Return (x, y) of the center of cell containing provided text 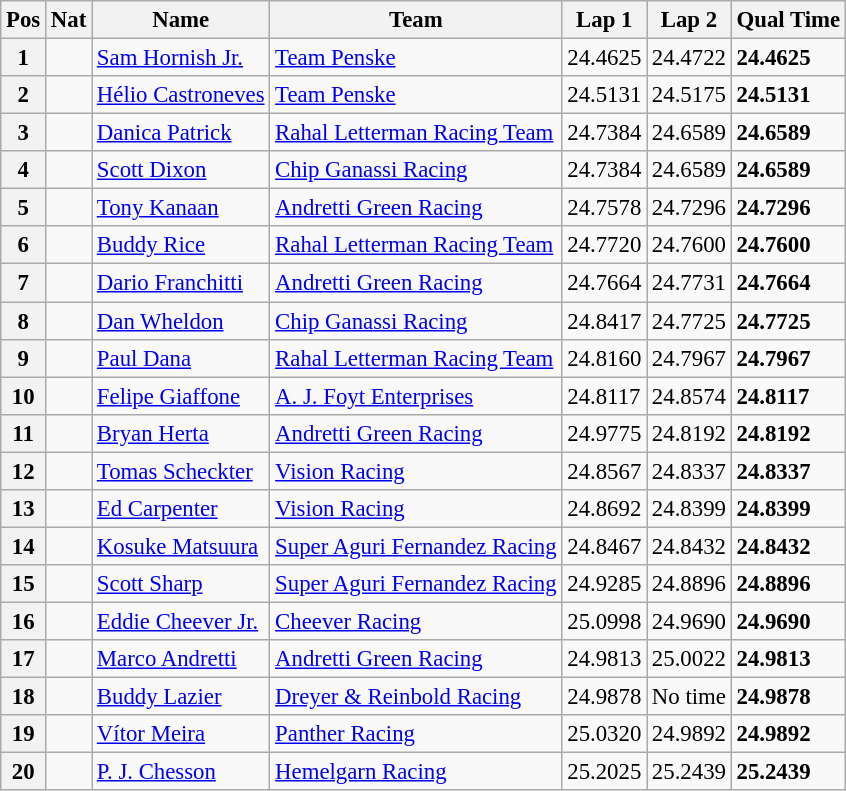
No time (690, 697)
Lap 2 (690, 20)
Buddy Lazier (181, 697)
Hélio Castroneves (181, 95)
Buddy Rice (181, 245)
7 (24, 283)
24.7578 (604, 208)
Paul Dana (181, 358)
24.8467 (604, 546)
24.9775 (604, 433)
24.9285 (604, 584)
Panther Racing (416, 734)
Dan Wheldon (181, 321)
9 (24, 358)
25.0320 (604, 734)
Tony Kanaan (181, 208)
20 (24, 772)
1 (24, 58)
Nat (69, 20)
16 (24, 621)
24.4722 (690, 58)
Bryan Herta (181, 433)
10 (24, 396)
24.7731 (690, 283)
14 (24, 546)
5 (24, 208)
8 (24, 321)
24.5175 (690, 95)
Scott Sharp (181, 584)
11 (24, 433)
Ed Carpenter (181, 509)
Qual Time (788, 20)
24.8417 (604, 321)
Marco Andretti (181, 659)
Lap 1 (604, 20)
P. J. Chesson (181, 772)
6 (24, 245)
Dreyer & Reinbold Racing (416, 697)
25.2025 (604, 772)
24.7720 (604, 245)
A. J. Foyt Enterprises (416, 396)
19 (24, 734)
18 (24, 697)
15 (24, 584)
Hemelgarn Racing (416, 772)
3 (24, 133)
25.0022 (690, 659)
Vítor Meira (181, 734)
Scott Dixon (181, 170)
Danica Patrick (181, 133)
24.8160 (604, 358)
24.8574 (690, 396)
2 (24, 95)
Tomas Scheckter (181, 471)
13 (24, 509)
24.8567 (604, 471)
Kosuke Matsuura (181, 546)
Name (181, 20)
Team (416, 20)
Eddie Cheever Jr. (181, 621)
12 (24, 471)
Dario Franchitti (181, 283)
Felipe Giaffone (181, 396)
Pos (24, 20)
Cheever Racing (416, 621)
4 (24, 170)
25.0998 (604, 621)
24.8692 (604, 509)
17 (24, 659)
Sam Hornish Jr. (181, 58)
